Return the [x, y] coordinate for the center point of the cell that contains the specified text.  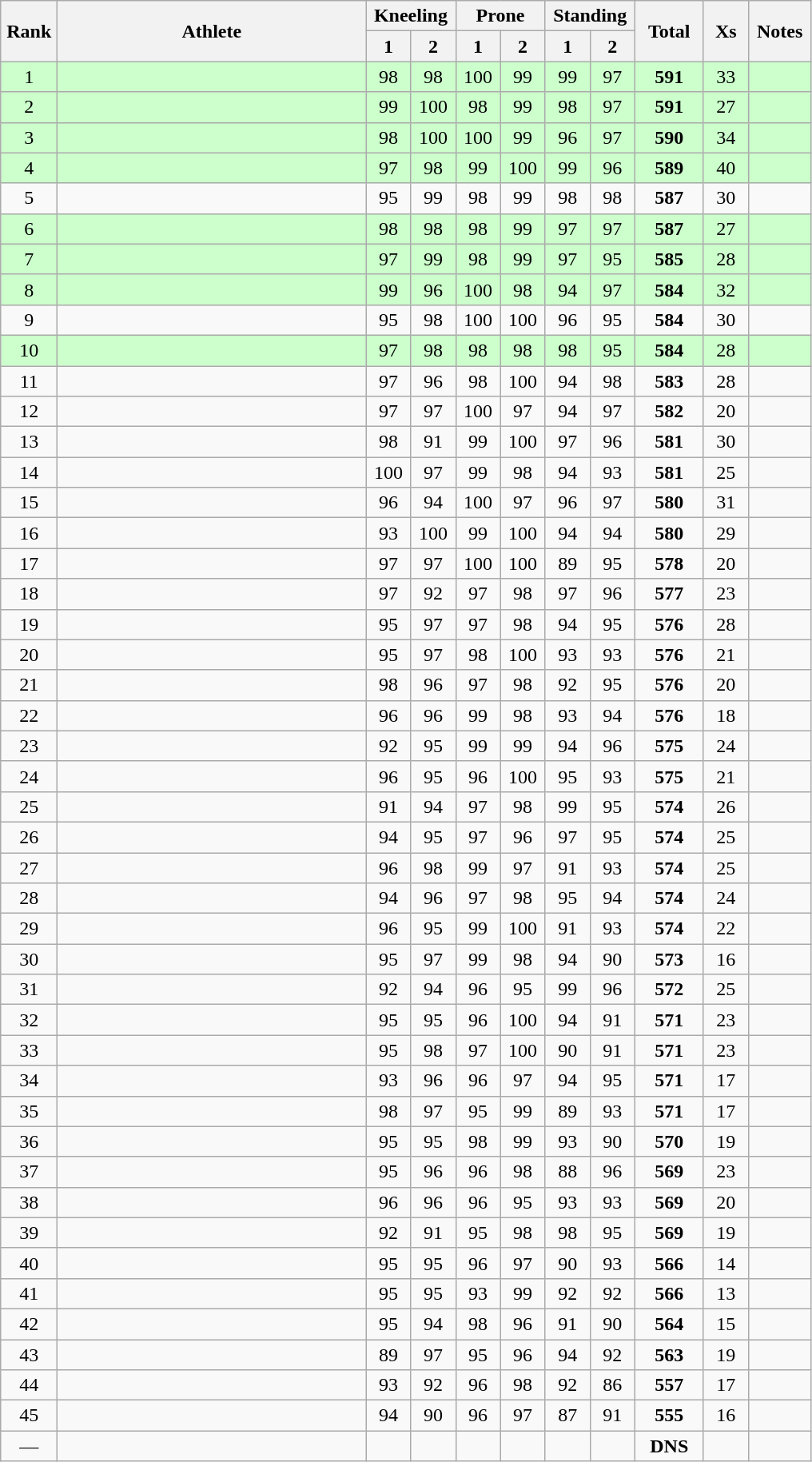
9 [29, 320]
563 [669, 1355]
86 [612, 1385]
42 [29, 1324]
7 [29, 259]
35 [29, 1111]
Standing [590, 16]
3 [29, 137]
Rank [29, 31]
44 [29, 1385]
41 [29, 1293]
585 [669, 259]
Notes [780, 31]
43 [29, 1355]
Prone [500, 16]
12 [29, 412]
583 [669, 381]
577 [669, 594]
Kneeling [411, 16]
87 [567, 1416]
555 [669, 1416]
8 [29, 289]
557 [669, 1385]
88 [567, 1172]
Xs [726, 31]
572 [669, 990]
590 [669, 137]
Athlete [212, 31]
5 [29, 198]
39 [29, 1233]
4 [29, 168]
564 [669, 1324]
Total [669, 31]
10 [29, 350]
582 [669, 412]
36 [29, 1141]
578 [669, 564]
38 [29, 1202]
570 [669, 1141]
DNS [669, 1446]
573 [669, 959]
6 [29, 229]
37 [29, 1172]
589 [669, 168]
11 [29, 381]
— [29, 1446]
45 [29, 1416]
